Identify which cell holds the provided text, then report its (X, Y) central coordinate. 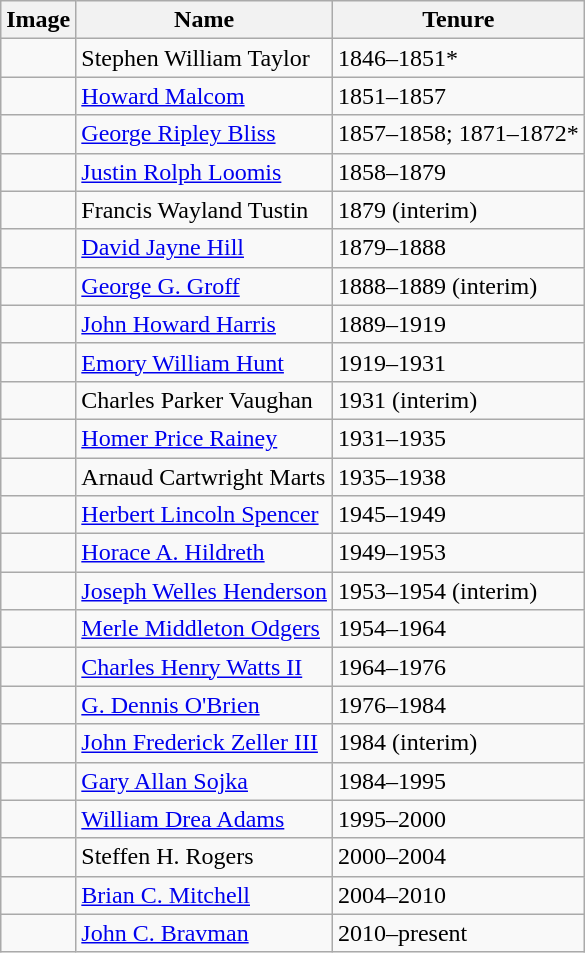
Steffen H. Rogers (204, 857)
Gary Allan Sojka (204, 781)
Justin Rolph Loomis (204, 172)
2010–present (458, 933)
Merle Middleton Odgers (204, 629)
1984 (interim) (458, 743)
Arnaud Cartwright Marts (204, 477)
1954–1964 (458, 629)
Image (38, 20)
1889–1919 (458, 324)
1888–1889 (interim) (458, 286)
1953–1954 (interim) (458, 591)
1879 (interim) (458, 210)
Tenure (458, 20)
George G. Groff (204, 286)
1931–1935 (458, 438)
1976–1984 (458, 705)
1858–1879 (458, 172)
Joseph Welles Henderson (204, 591)
1995–2000 (458, 819)
1984–1995 (458, 781)
G. Dennis O'Brien (204, 705)
David Jayne Hill (204, 248)
Charles Parker Vaughan (204, 400)
Name (204, 20)
1964–1976 (458, 667)
1931 (interim) (458, 400)
Horace A. Hildreth (204, 553)
1851–1857 (458, 96)
George Ripley Bliss (204, 134)
2000–2004 (458, 857)
Emory William Hunt (204, 362)
1879–1888 (458, 248)
John Howard Harris (204, 324)
John Frederick Zeller III (204, 743)
1919–1931 (458, 362)
Herbert Lincoln Spencer (204, 515)
1949–1953 (458, 553)
1857–1858; 1871–1872* (458, 134)
1945–1949 (458, 515)
1846–1851* (458, 58)
Homer Price Rainey (204, 438)
William Drea Adams (204, 819)
John C. Bravman (204, 933)
Brian C. Mitchell (204, 895)
Howard Malcom (204, 96)
Francis Wayland Tustin (204, 210)
Stephen William Taylor (204, 58)
2004–2010 (458, 895)
Charles Henry Watts II (204, 667)
1935–1938 (458, 477)
